Output the [x, y] coordinate of the center of the cell containing the given text.  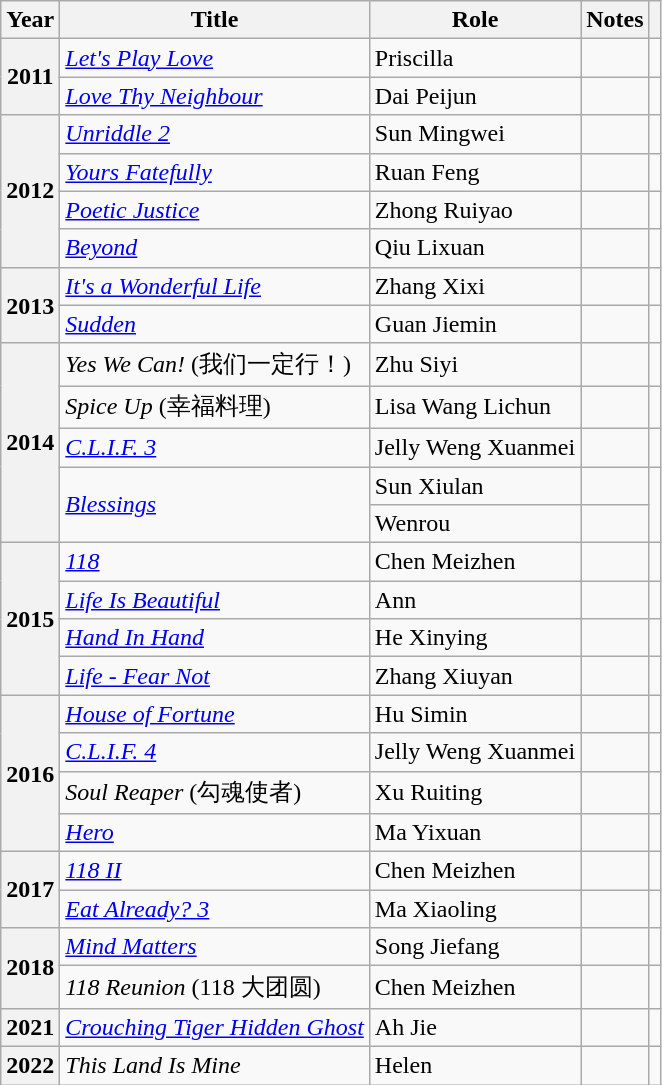
It's a Wonderful Life [215, 286]
Love Thy Neighbour [215, 96]
2014 [30, 442]
Lisa Wang Lichun [474, 408]
This Land Is Mine [215, 1065]
Let's Play Love [215, 58]
Priscilla [474, 58]
Ma Xiaoling [474, 909]
Wenrou [474, 524]
2016 [30, 774]
Unriddle 2 [215, 134]
Title [215, 20]
Crouching Tiger Hidden Ghost [215, 1027]
Sun Mingwei [474, 134]
2017 [30, 890]
Yours Fatefully [215, 172]
118 Reunion (118 大团圆) [215, 988]
Life - Fear Not [215, 676]
Ann [474, 600]
Zhu Siyi [474, 364]
Role [474, 20]
Year [30, 20]
Hu Simin [474, 714]
Ah Jie [474, 1027]
Sudden [215, 324]
Poetic Justice [215, 210]
C.L.I.F. 4 [215, 752]
Song Jiefang [474, 947]
Qiu Lixuan [474, 248]
Helen [474, 1065]
Mind Matters [215, 947]
Spice Up (幸福料理) [215, 408]
Blessings [215, 504]
Notes [615, 20]
Beyond [215, 248]
C.L.I.F. 3 [215, 447]
2011 [30, 77]
Soul Reaper (勾魂使者) [215, 792]
Zhang Xixi [474, 286]
Guan Jiemin [474, 324]
Xu Ruiting [474, 792]
118 [215, 562]
2015 [30, 619]
Zhang Xiuyan [474, 676]
2013 [30, 305]
Dai Peijun [474, 96]
Life Is Beautiful [215, 600]
2022 [30, 1065]
2021 [30, 1027]
Ma Yixuan [474, 833]
2012 [30, 191]
Hand In Hand [215, 638]
Hero [215, 833]
Zhong Ruiyao [474, 210]
118 II [215, 871]
House of Fortune [215, 714]
Ruan Feng [474, 172]
Sun Xiulan [474, 485]
Eat Already? 3 [215, 909]
2018 [30, 968]
He Xinying [474, 638]
Yes We Can! (我们一定行！) [215, 364]
